Detect which cell encompasses the target text, then output its [X, Y] center coordinate. 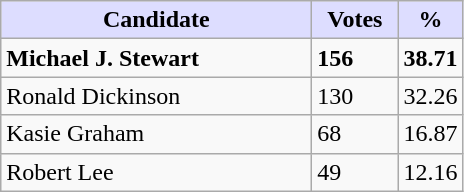
32.26 [430, 96]
16.87 [430, 134]
68 [355, 134]
Ronald Dickinson [156, 96]
49 [355, 172]
12.16 [430, 172]
Votes [355, 20]
Candidate [156, 20]
156 [355, 58]
% [430, 20]
Kasie Graham [156, 134]
130 [355, 96]
Robert Lee [156, 172]
Michael J. Stewart [156, 58]
38.71 [430, 58]
